For the text-containing cell, return its midpoint in [X, Y] coordinate format. 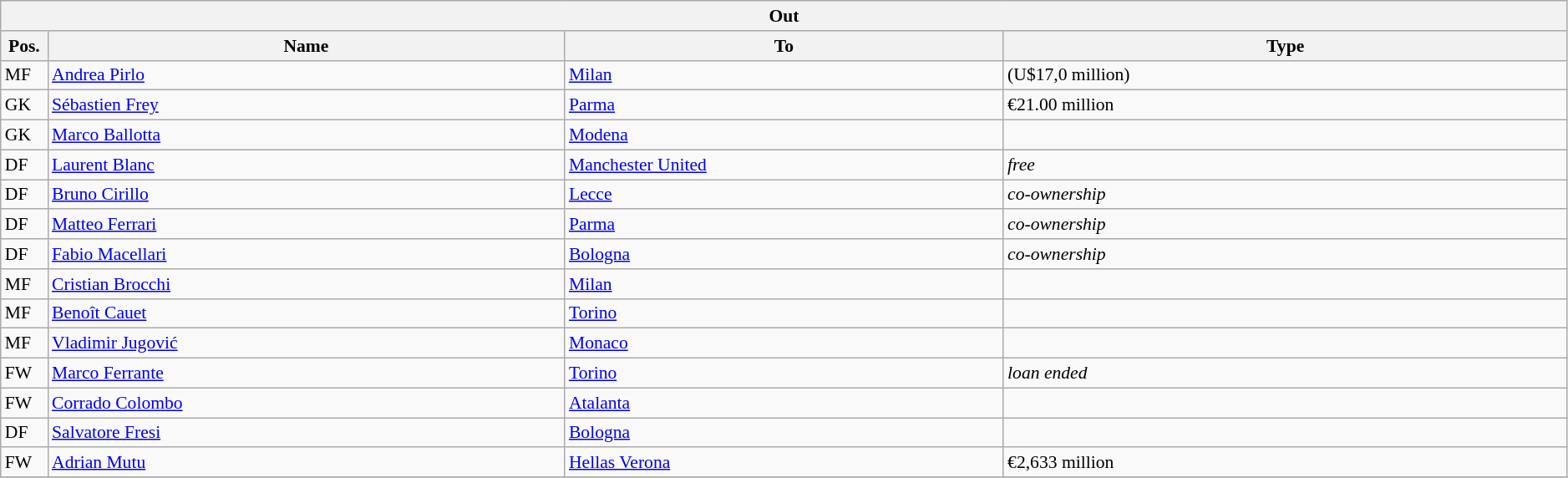
Name [306, 46]
Monaco [784, 343]
€2,633 million [1285, 463]
Vladimir Jugović [306, 343]
Adrian Mutu [306, 463]
Modena [784, 135]
Andrea Pirlo [306, 75]
Out [784, 16]
Corrado Colombo [306, 403]
Lecce [784, 195]
Matteo Ferrari [306, 225]
To [784, 46]
free [1285, 165]
Atalanta [784, 403]
€21.00 million [1285, 105]
Type [1285, 46]
Fabio Macellari [306, 254]
loan ended [1285, 374]
Pos. [24, 46]
Hellas Verona [784, 463]
Bruno Cirillo [306, 195]
Laurent Blanc [306, 165]
Manchester United [784, 165]
Benoît Cauet [306, 313]
(U$17,0 million) [1285, 75]
Sébastien Frey [306, 105]
Salvatore Fresi [306, 433]
Cristian Brocchi [306, 284]
Marco Ferrante [306, 374]
Marco Ballotta [306, 135]
